Determine the [X, Y] coordinate at the center of the cell enclosing the given text.  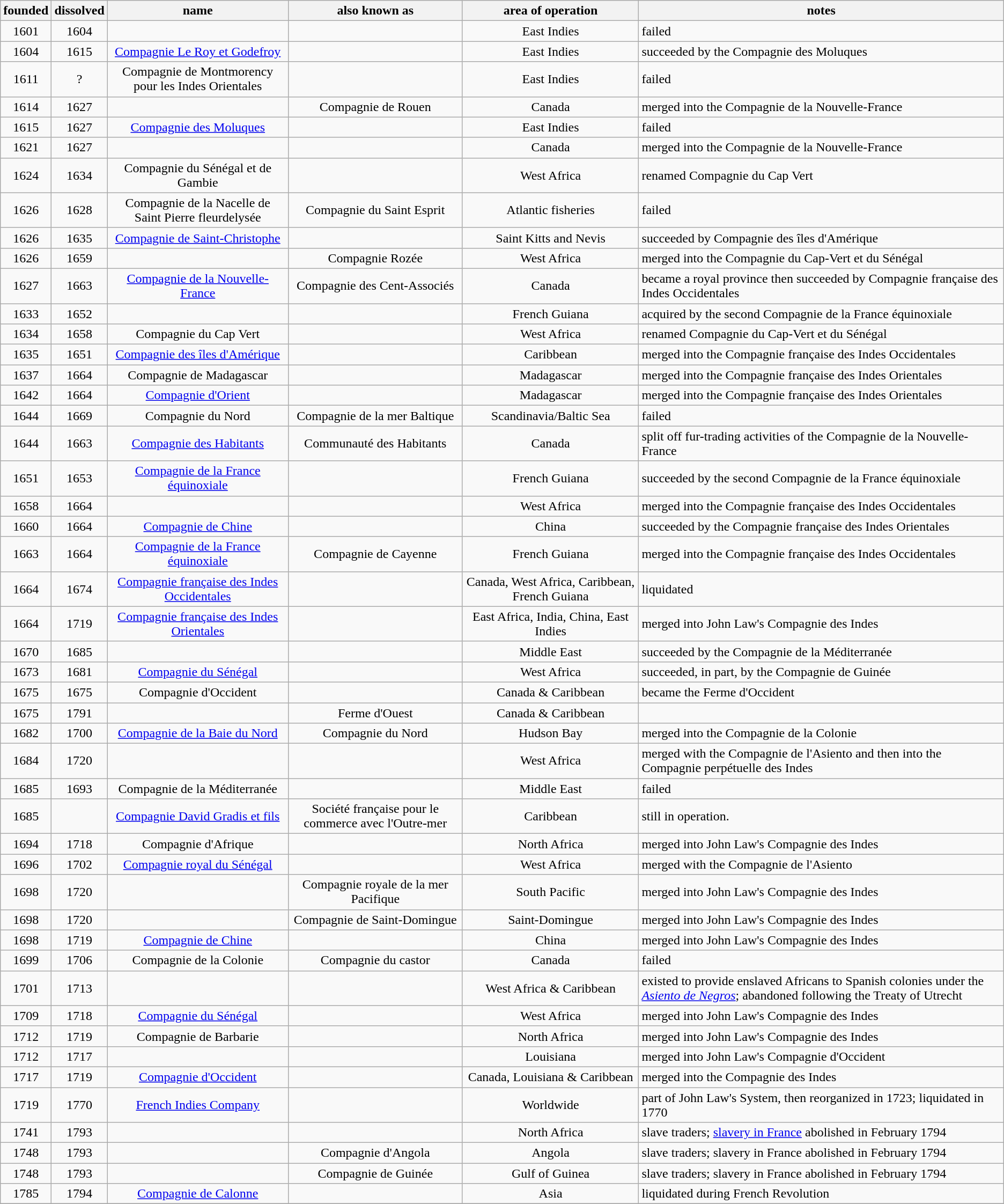
1628 [79, 210]
1700 [79, 733]
1642 [26, 395]
1633 [26, 314]
Compagnie royal du Sénégal [197, 864]
existed to provide enslaved Africans to Spanish colonies under the Asiento de Negros; abandoned following the Treaty of Utrecht [821, 988]
Compagnie de la Méditerranée [197, 789]
West Africa & Caribbean [550, 988]
Louisiana [550, 1056]
? [79, 79]
Canada, Louisiana & Caribbean [550, 1077]
Compagnie du Sénégal et de Gambie [197, 175]
Compagnie française des Indes Occidentales [197, 589]
name [197, 11]
Compagnie de Madagascar [197, 375]
Saint-Domingue [550, 920]
Ferme d'Ouest [375, 713]
Worldwide [550, 1104]
Compagnie du Saint Esprit [375, 210]
merged with the Compagnie de l'Asiento and then into the Compagnie perpétuelle des Indes [821, 761]
merged with the Compagnie de l'Asiento [821, 864]
1699 [26, 960]
Atlantic fisheries [550, 210]
French Indies Company [197, 1104]
notes [821, 11]
Compagnie de Barbarie [197, 1036]
Compagnie de Guinée [375, 1173]
Compagnie du castor [375, 960]
1706 [79, 960]
merged into John Law's Compagnie d'Occident [821, 1056]
Compagnie de Saint-Domingue [375, 920]
Société française pour le commerce avec l'Outre-mer [375, 817]
Compagnie des Moluques [197, 127]
1674 [79, 589]
Compagnie de la Nacelle de Saint Pierre fleurdelysée [197, 210]
still in operation. [821, 817]
1741 [26, 1133]
part of John Law's System, then reorganized in 1723; liquidated in 1770 [821, 1104]
1673 [26, 672]
renamed Compagnie du Cap-Vert et du Sénégal [821, 334]
succeeded by the Compagnie des Moluques [821, 52]
1682 [26, 733]
Saint Kitts and Nevis [550, 238]
Compagnie de la Nouvelle-France [197, 285]
Asia [550, 1194]
Compagnie Le Roy et Godefroy [197, 52]
1696 [26, 864]
Compagnie royale de la mer Pacifique [375, 892]
1713 [79, 988]
Compagnie de Montmorency pour les Indes Orientales [197, 79]
Compagnie de la mer Baltique [375, 416]
Compagnie des îles d'Amérique [197, 355]
1614 [26, 107]
Compagnie française des Indes Orientales [197, 623]
1660 [26, 526]
1794 [79, 1194]
1770 [79, 1104]
1702 [79, 864]
Compagnie des Habitants [197, 443]
dissolved [79, 11]
succeeded by the second Compagnie de la France équinoxiale [821, 479]
area of operation [550, 11]
acquired by the second Compagnie de la France équinoxiale [821, 314]
succeeded by Compagnie des îles d'Amérique [821, 238]
merged into the Compagnie des Indes [821, 1077]
succeeded by the Compagnie de la Méditerranée [821, 651]
1785 [26, 1194]
1709 [26, 1016]
South Pacific [550, 892]
Compagnie d'Orient [197, 395]
renamed Compagnie du Cap Vert [821, 175]
1624 [26, 175]
split off fur-trading activities of the Compagnie de la Nouvelle-France [821, 443]
Hudson Bay [550, 733]
1621 [26, 148]
1684 [26, 761]
became a royal province then succeeded by Compagnie française des Indes Occidentales [821, 285]
1653 [79, 479]
merged into the Compagnie de la Colonie [821, 733]
1637 [26, 375]
succeeded, in part, by the Compagnie de Guinée [821, 672]
also known as [375, 11]
1693 [79, 789]
founded [26, 11]
1611 [26, 79]
1791 [79, 713]
Compagnie du Cap Vert [197, 334]
Compagnie de Cayenne [375, 554]
1694 [26, 844]
Compagnie de la Baie du Nord [197, 733]
1669 [79, 416]
Compagnie David Gradis et fils [197, 817]
1601 [26, 31]
merged into the Compagnie du Cap-Vert et du Sénégal [821, 258]
East Africa, India, China, East Indies [550, 623]
Compagnie de Rouen [375, 107]
1659 [79, 258]
succeeded by the Compagnie française des Indes Orientales [821, 526]
Compagnie de Calonne [197, 1194]
Angola [550, 1153]
Canada, West Africa, Caribbean, French Guiana [550, 589]
1670 [26, 651]
1701 [26, 988]
Compagnie d'Angola [375, 1153]
Communauté des Habitants [375, 443]
Compagnie Rozée [375, 258]
liquidated during French Revolution [821, 1194]
Compagnie de la Colonie [197, 960]
Compagnie d'Afrique [197, 844]
became the Ferme d'Occident [821, 692]
Scandinavia/Baltic Sea [550, 416]
1681 [79, 672]
1652 [79, 314]
Compagnie des Cent-Associés [375, 285]
liquidated [821, 589]
Compagnie de Saint-Christophe [197, 238]
Gulf of Guinea [550, 1173]
